Search for the cell housing the specified text and yield its (X, Y) center coordinate. 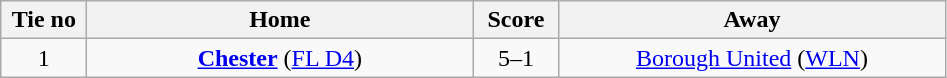
Home (280, 20)
5–1 (516, 58)
Score (516, 20)
Tie no (44, 20)
Away (752, 20)
Borough United (WLN) (752, 58)
Chester (FL D4) (280, 58)
1 (44, 58)
